Scan for the cell matching the given text and deliver its [X, Y] coordinate at center. 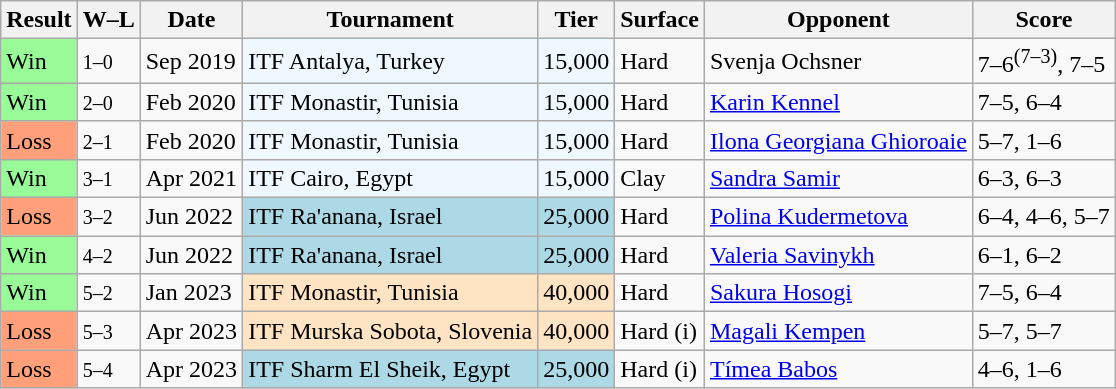
Result [39, 20]
Sandra Samir [838, 178]
Surface [660, 20]
4–2 [108, 255]
5–7, 1–6 [1044, 140]
W–L [108, 20]
1–0 [108, 62]
6–3, 6–3 [1044, 178]
ITF Murska Sobota, Slovenia [390, 331]
5–3 [108, 331]
Date [191, 20]
Tournament [390, 20]
ITF Sharm El Sheik, Egypt [390, 369]
5–2 [108, 293]
2–1 [108, 140]
3–2 [108, 217]
Tier [576, 20]
Karin Kennel [838, 102]
ITF Cairo, Egypt [390, 178]
6–1, 6–2 [1044, 255]
2–0 [108, 102]
Ilona Georgiana Ghioroaie [838, 140]
5–7, 5–7 [1044, 331]
Magali Kempen [838, 331]
Tímea Babos [838, 369]
Opponent [838, 20]
Sakura Hosogi [838, 293]
Svenja Ochsner [838, 62]
Valeria Savinykh [838, 255]
Polina Kudermetova [838, 217]
7–6(7–3), 7–5 [1044, 62]
Sep 2019 [191, 62]
4–6, 1–6 [1044, 369]
6–4, 4–6, 5–7 [1044, 217]
ITF Antalya, Turkey [390, 62]
Jan 2023 [191, 293]
5–4 [108, 369]
Clay [660, 178]
3–1 [108, 178]
Apr 2021 [191, 178]
Score [1044, 20]
